Scan for the cell matching the given text and deliver its (X, Y) coordinate at center. 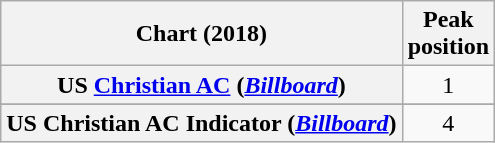
Peak position (448, 34)
4 (448, 123)
US Christian AC Indicator (Billboard) (202, 123)
1 (448, 85)
Chart (2018) (202, 34)
US Christian AC (Billboard) (202, 85)
